Pinpoint the cell where the given text exists, returning its (X, Y) midpoint coordinate. 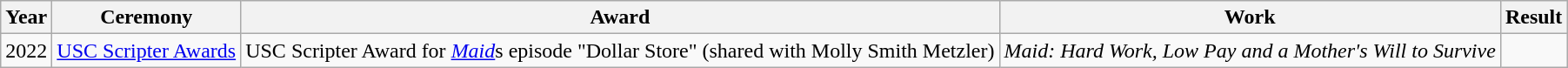
Work (1250, 17)
Year (26, 17)
USC Scripter Awards (146, 51)
2022 (26, 51)
USC Scripter Award for Maids episode "Dollar Store" (shared with Molly Smith Metzler) (620, 51)
Ceremony (146, 17)
Maid: Hard Work, Low Pay and a Mother's Will to Survive (1250, 51)
Award (620, 17)
Result (1533, 17)
